Determine the [X, Y] coordinate at the center of the cell enclosing the given text.  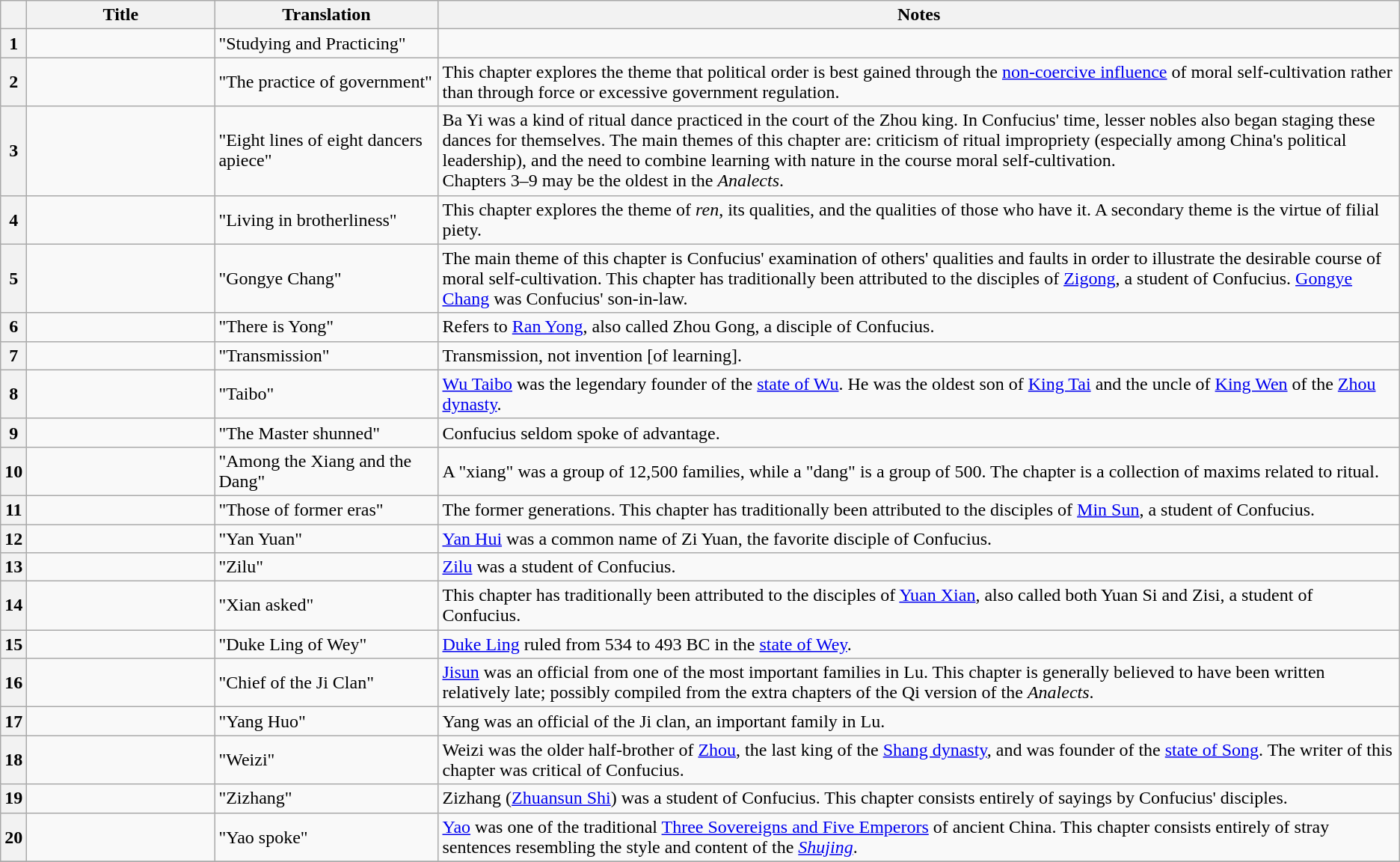
A "xiang" was a group of 12,500 families, while a "dang" is a group of 500. The chapter is a collection of maxims related to ritual. [918, 471]
6 [13, 327]
Zizhang (Zhuansun Shi) was a student of Confucius. This chapter consists entirely of sayings by Confucius' disciples. [918, 798]
Refers to Ran Yong, also called Zhou Gong, a disciple of Confucius. [918, 327]
"Yang Huo" [326, 721]
Yang was an official of the Ji clan, an important family in Lu. [918, 721]
Duke Ling ruled from 534 to 493 BC in the state of Wey. [918, 644]
"Weizi" [326, 760]
Zilu was a student of Confucius. [918, 567]
"Taibo" [326, 394]
7 [13, 355]
Wu Taibo was the legendary founder of the state of Wu. He was the oldest son of King Tai and the uncle of King Wen of the Zhou dynasty. [918, 394]
"Xian asked" [326, 606]
"Those of former eras" [326, 510]
"Among the Xiang and the Dang" [326, 471]
"Studying and Practicing" [326, 43]
"Gongye Chang" [326, 278]
15 [13, 644]
Translation [326, 15]
5 [13, 278]
8 [13, 394]
Transmission, not invention [of learning]. [918, 355]
"Transmission" [326, 355]
The former generations. This chapter has traditionally been attributed to the disciples of Min Sun, a student of Confucius. [918, 510]
"The Master shunned" [326, 432]
This chapter has traditionally been attributed to the disciples of Yuan Xian, also called both Yuan Si and Zisi, a student of Confucius. [918, 606]
14 [13, 606]
"Zilu" [326, 567]
"Living in brotherliness" [326, 220]
This chapter explores the theme of ren, its qualities, and the qualities of those who have it. A secondary theme is the virtue of filial piety. [918, 220]
"Yao spoke" [326, 837]
"The practice of government" [326, 82]
"Zizhang" [326, 798]
"Chief of the Ji Clan" [326, 682]
10 [13, 471]
Title [121, 15]
"Duke Ling of Wey" [326, 644]
Notes [918, 15]
Confucius seldom spoke of advantage. [918, 432]
3 [13, 151]
9 [13, 432]
Yan Hui was a common name of Zi Yuan, the favorite disciple of Confucius. [918, 538]
12 [13, 538]
4 [13, 220]
"Eight lines of eight dancers apiece" [326, 151]
18 [13, 760]
1 [13, 43]
2 [13, 82]
17 [13, 721]
19 [13, 798]
16 [13, 682]
"Yan Yuan" [326, 538]
11 [13, 510]
13 [13, 567]
20 [13, 837]
"There is Yong" [326, 327]
